Search for the cell housing the specified text and yield its [X, Y] center coordinate. 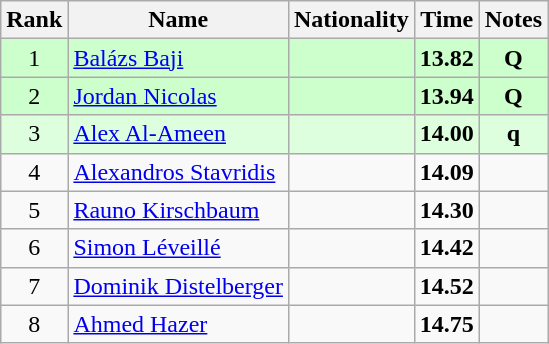
Name [178, 20]
Rank [34, 20]
Jordan Nicolas [178, 96]
1 [34, 58]
13.94 [446, 96]
q [513, 134]
14.52 [446, 286]
14.42 [446, 248]
Simon Léveillé [178, 248]
Dominik Distelberger [178, 286]
6 [34, 248]
7 [34, 286]
14.30 [446, 210]
Balázs Baji [178, 58]
14.09 [446, 172]
Alex Al-Ameen [178, 134]
5 [34, 210]
Ahmed Hazer [178, 324]
Rauno Kirschbaum [178, 210]
Alexandros Stavridis [178, 172]
Time [446, 20]
Notes [513, 20]
13.82 [446, 58]
2 [34, 96]
4 [34, 172]
14.00 [446, 134]
3 [34, 134]
Nationality [351, 20]
14.75 [446, 324]
8 [34, 324]
